Identify which cell holds the provided text, then report its [x, y] central coordinate. 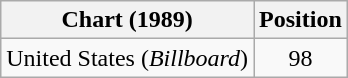
98 [301, 58]
Position [301, 20]
Chart (1989) [128, 20]
United States (Billboard) [128, 58]
